Determine the (X, Y) coordinate at the center of the cell enclosing the given text.  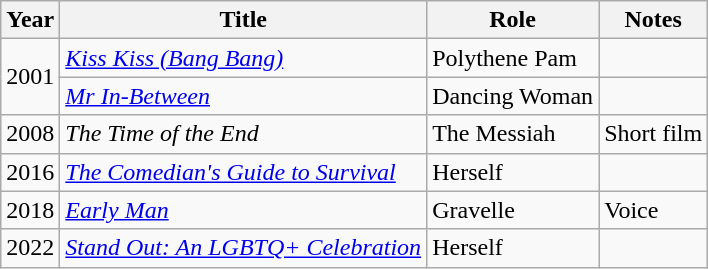
Early Man (244, 210)
2018 (30, 210)
Notes (654, 20)
Role (513, 20)
Stand Out: An LGBTQ+ Celebration (244, 248)
Short film (654, 134)
Title (244, 20)
Dancing Woman (513, 96)
Kiss Kiss (Bang Bang) (244, 58)
Mr In-Between (244, 96)
The Comedian's Guide to Survival (244, 172)
The Messiah (513, 134)
2016 (30, 172)
Polythene Pam (513, 58)
The Time of the End (244, 134)
Gravelle (513, 210)
2001 (30, 77)
Voice (654, 210)
Year (30, 20)
2008 (30, 134)
2022 (30, 248)
